Capture the cell that displays the provided text and extract its [X, Y] central coordinate. 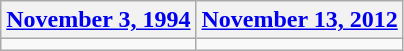
November 3, 1994 [98, 20]
November 13, 2012 [300, 20]
